Provide the [X, Y] coordinate of the cell's center where the given text is located.  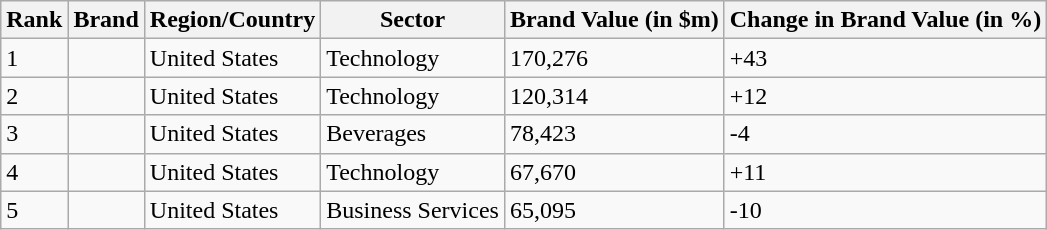
65,095 [614, 210]
3 [34, 134]
Change in Brand Value (in %) [885, 20]
Region/Country [232, 20]
Rank [34, 20]
4 [34, 172]
-10 [885, 210]
Brand [106, 20]
5 [34, 210]
Business Services [413, 210]
67,670 [614, 172]
+43 [885, 58]
120,314 [614, 96]
Brand Value (in $m) [614, 20]
170,276 [614, 58]
+12 [885, 96]
Beverages [413, 134]
1 [34, 58]
+11 [885, 172]
-4 [885, 134]
Sector [413, 20]
2 [34, 96]
78,423 [614, 134]
